For the text-containing cell, return its midpoint in (X, Y) coordinate format. 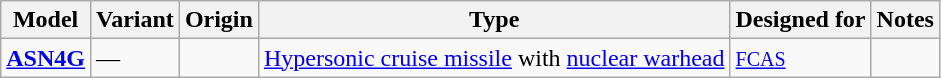
Hypersonic cruise missile with nuclear warhead (494, 58)
Variant (134, 20)
— (134, 58)
Model (46, 20)
Designed for (800, 20)
ASN4G (46, 58)
Origin (218, 20)
Notes (905, 20)
Type (494, 20)
FCAS (800, 58)
